Capture the cell that displays the provided text and extract its (X, Y) central coordinate. 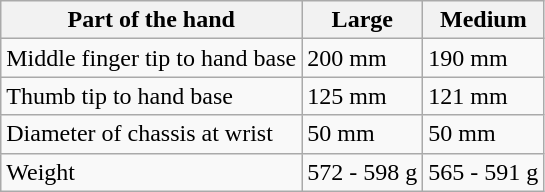
Weight (152, 172)
Thumb tip to hand base (152, 96)
121 mm (484, 96)
572 - 598 g (362, 172)
200 mm (362, 58)
Medium (484, 20)
125 mm (362, 96)
Middle finger tip to hand base (152, 58)
Diameter of chassis at wrist (152, 134)
565 - 591 g (484, 172)
190 mm (484, 58)
Large (362, 20)
Part of the hand (152, 20)
